From the cell containing the given text, extract its center point as (x, y) coordinate. 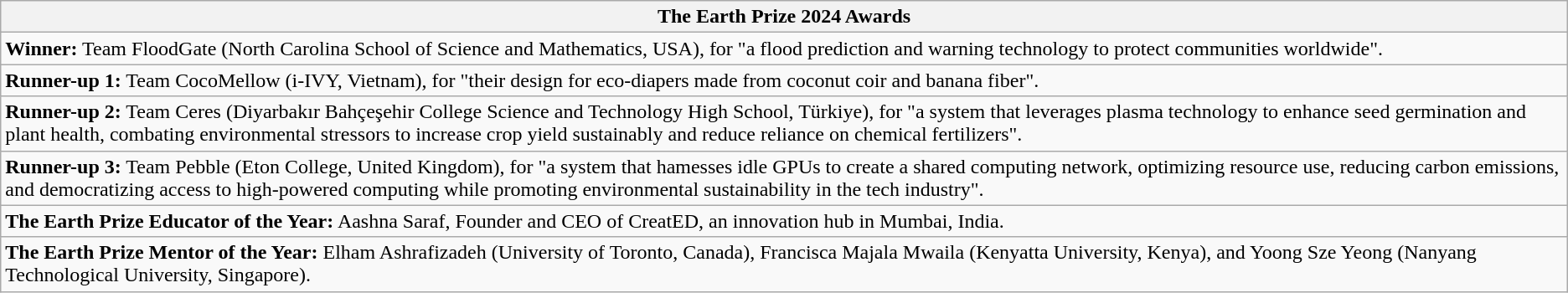
The Earth Prize 2024 Awards (784, 17)
The Earth Prize Educator of the Year: Aashna Saraf, Founder and CEO of CreatED, an innovation hub in Mumbai, India. (784, 221)
Runner-up 1: Team CocoMellow (i-IVY, Vietnam), for "their design for eco-diapers made from coconut coir and banana fiber". (784, 80)
